Output the [X, Y] coordinate of the center of the cell containing the given text.  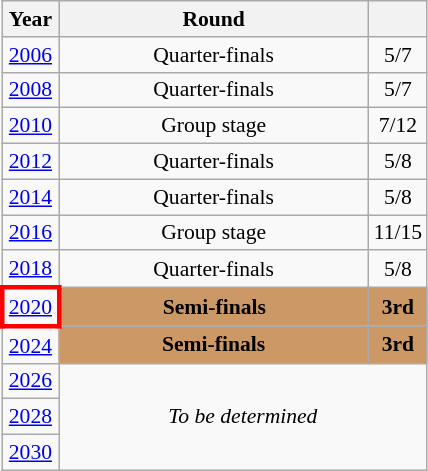
2020 [30, 308]
2026 [30, 381]
2014 [30, 197]
2008 [30, 90]
2030 [30, 453]
2018 [30, 270]
To be determined [244, 416]
2006 [30, 55]
2012 [30, 162]
2010 [30, 126]
Year [30, 19]
2028 [30, 417]
Round [214, 19]
7/12 [398, 126]
2016 [30, 233]
11/15 [398, 233]
2024 [30, 344]
